Search for the cell housing the specified text and yield its (X, Y) center coordinate. 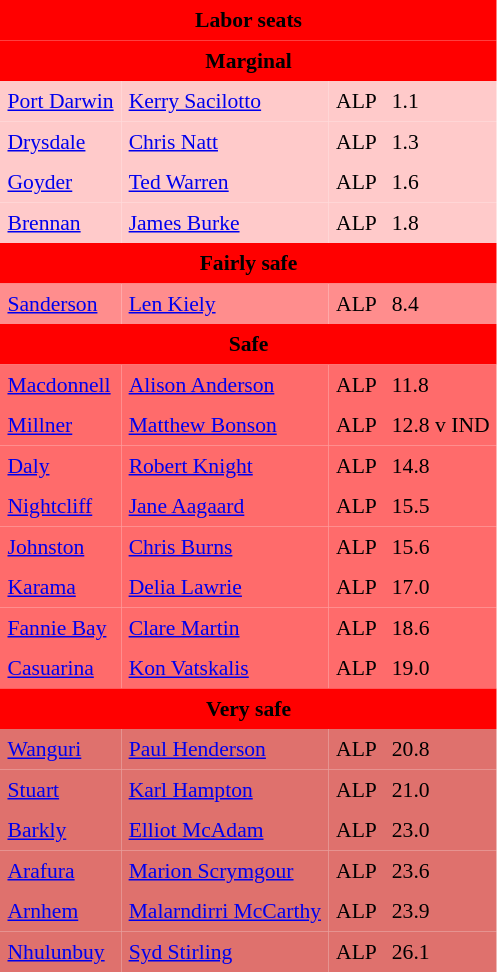
15.6 (440, 546)
Chris Burns (224, 546)
17.0 (440, 587)
Karama (60, 587)
Wanguri (60, 749)
Ted Warren (224, 182)
Labor seats (248, 20)
Port Darwin (60, 101)
Kon Vatskalis (224, 668)
Matthew Bonson (224, 425)
Nightcliff (60, 506)
Goyder (60, 182)
Marginal (248, 60)
Robert Knight (224, 465)
Nhulunbuy (60, 951)
Macdonnell (60, 384)
Casuarina (60, 668)
Drysdale (60, 141)
21.0 (440, 789)
Arnhem (60, 911)
1.6 (440, 182)
Kerry Sacilotto (224, 101)
23.9 (440, 911)
Delia Lawrie (224, 587)
Brennan (60, 222)
James Burke (224, 222)
1.8 (440, 222)
18.6 (440, 627)
Chris Natt (224, 141)
Marion Scrymgour (224, 870)
Syd Stirling (224, 951)
Jane Aagaard (224, 506)
12.8 v IND (440, 425)
Malarndirri McCarthy (224, 911)
1.1 (440, 101)
20.8 (440, 749)
Safe (248, 344)
Clare Martin (224, 627)
Len Kiely (224, 303)
Fannie Bay (60, 627)
Alison Anderson (224, 384)
1.3 (440, 141)
Very safe (248, 708)
Arafura (60, 870)
Millner (60, 425)
Stuart (60, 789)
19.0 (440, 668)
Sanderson (60, 303)
Fairly safe (248, 263)
Johnston (60, 546)
26.1 (440, 951)
15.5 (440, 506)
14.8 (440, 465)
23.0 (440, 830)
23.6 (440, 870)
Elliot McAdam (224, 830)
Karl Hampton (224, 789)
11.8 (440, 384)
Barkly (60, 830)
8.4 (440, 303)
Paul Henderson (224, 749)
Daly (60, 465)
